Scan for the cell matching the given text and deliver its [X, Y] coordinate at center. 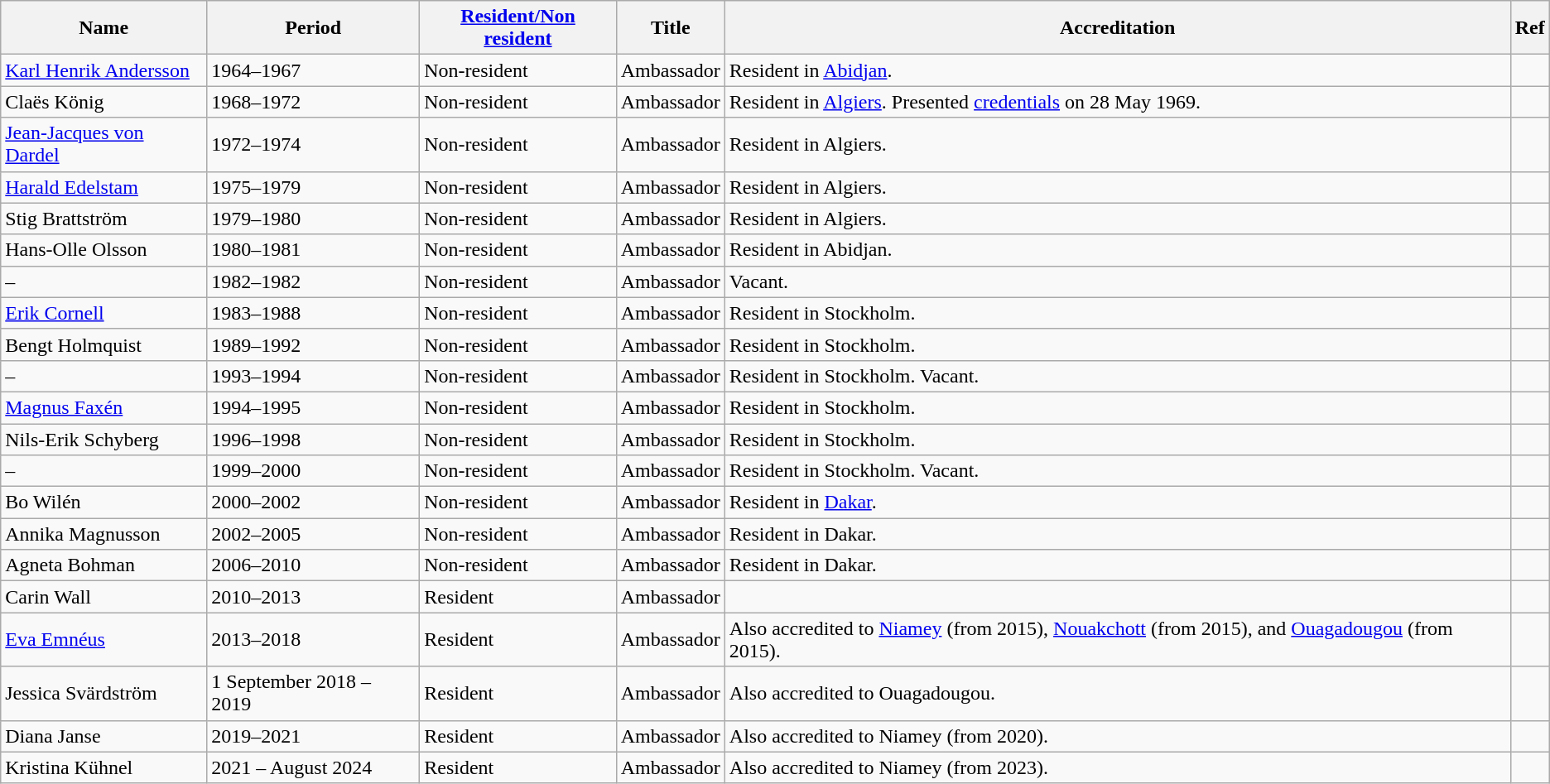
1975–1979 [313, 187]
Name [104, 28]
Kristina Kühnel [104, 767]
1994–1995 [313, 407]
Harald Edelstam [104, 187]
1989–1992 [313, 344]
1 September 2018 – 2019 [313, 694]
Diana Janse [104, 736]
2019–2021 [313, 736]
1982–1982 [313, 281]
Erik Cornell [104, 313]
Hans-Olle Olsson [104, 250]
Also accredited to Niamey (from 2020). [1118, 736]
1964–1967 [313, 70]
Bengt Holmquist [104, 344]
Annika Magnusson [104, 534]
1979–1980 [313, 219]
Karl Henrik Andersson [104, 70]
1972–1974 [313, 144]
Claës König [104, 102]
1980–1981 [313, 250]
2010–2013 [313, 597]
Ref [1530, 28]
2013–2018 [313, 639]
1983–1988 [313, 313]
Jean-Jacques von Dardel [104, 144]
Bo Wilén [104, 503]
Also accredited to Niamey (from 2023). [1118, 767]
Also accredited to Ouagadougou. [1118, 694]
Resident/Non resident [518, 28]
1999–2000 [313, 471]
Nils-Erik Schyberg [104, 440]
2000–2002 [313, 503]
Agneta Bohman [104, 565]
Stig Brattström [104, 219]
Accreditation [1118, 28]
Jessica Svärdström [104, 694]
1996–1998 [313, 440]
Magnus Faxén [104, 407]
2021 – August 2024 [313, 767]
1993–1994 [313, 376]
Eva Emnéus [104, 639]
Vacant. [1118, 281]
2002–2005 [313, 534]
Resident in Algiers. Presented credentials on 28 May 1969. [1118, 102]
Period [313, 28]
Also accredited to Niamey (from 2015), Nouakchott (from 2015), and Ouagadougou (from 2015). [1118, 639]
Title [671, 28]
2006–2010 [313, 565]
1968–1972 [313, 102]
Carin Wall [104, 597]
